Pinpoint the cell where the given text exists, returning its (X, Y) midpoint coordinate. 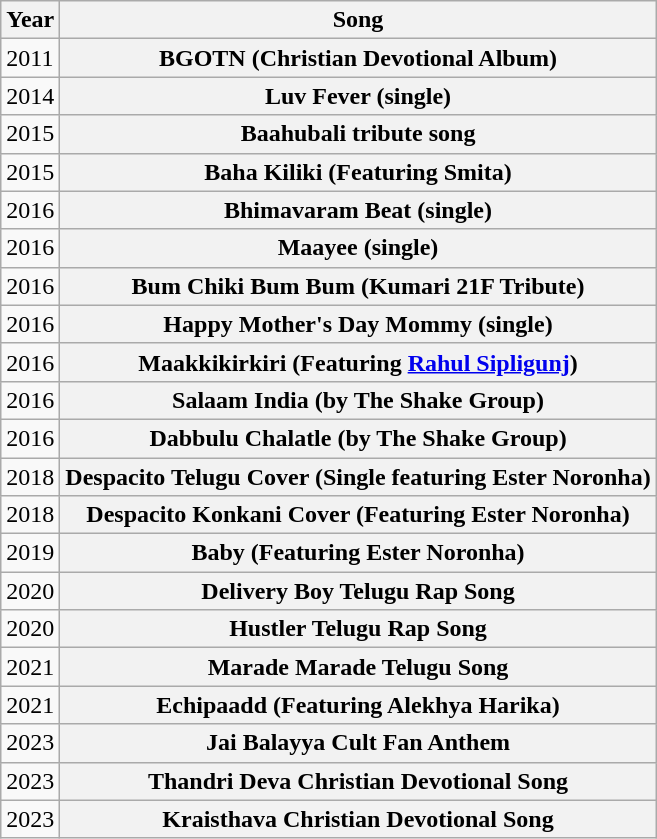
Baby (Featuring Ester Noronha) (358, 553)
Baahubali tribute song (358, 134)
Despacito Telugu Cover (Single featuring Ester Noronha) (358, 477)
Song (358, 20)
Dabbulu Chalatle (by The Shake Group) (358, 438)
Kraisthava Christian Devotional Song (358, 819)
2011 (30, 58)
Marade Marade Telugu Song (358, 667)
Baha Kiliki (Featuring Smita) (358, 172)
Bum Chiki Bum Bum (Kumari 21F Tribute) (358, 286)
Maakkikirkiri (Featuring Rahul Sipligunj) (358, 362)
2014 (30, 96)
Year (30, 20)
Jai Balayya Cult Fan Anthem (358, 743)
Salaam India (by The Shake Group) (358, 400)
BGOTN (Christian Devotional Album) (358, 58)
Echipaadd (Featuring Alekhya Harika) (358, 705)
Thandri Deva Christian Devotional Song (358, 781)
Happy Mother's Day Mommy (single) (358, 324)
Maayee (single) (358, 248)
Despacito Konkani Cover (Featuring Ester Noronha) (358, 515)
Bhimavaram Beat (single) (358, 210)
Hustler Telugu Rap Song (358, 629)
Delivery Boy Telugu Rap Song (358, 591)
2019 (30, 553)
Luv Fever (single) (358, 96)
